Identify which cell holds the provided text, then report its [X, Y] central coordinate. 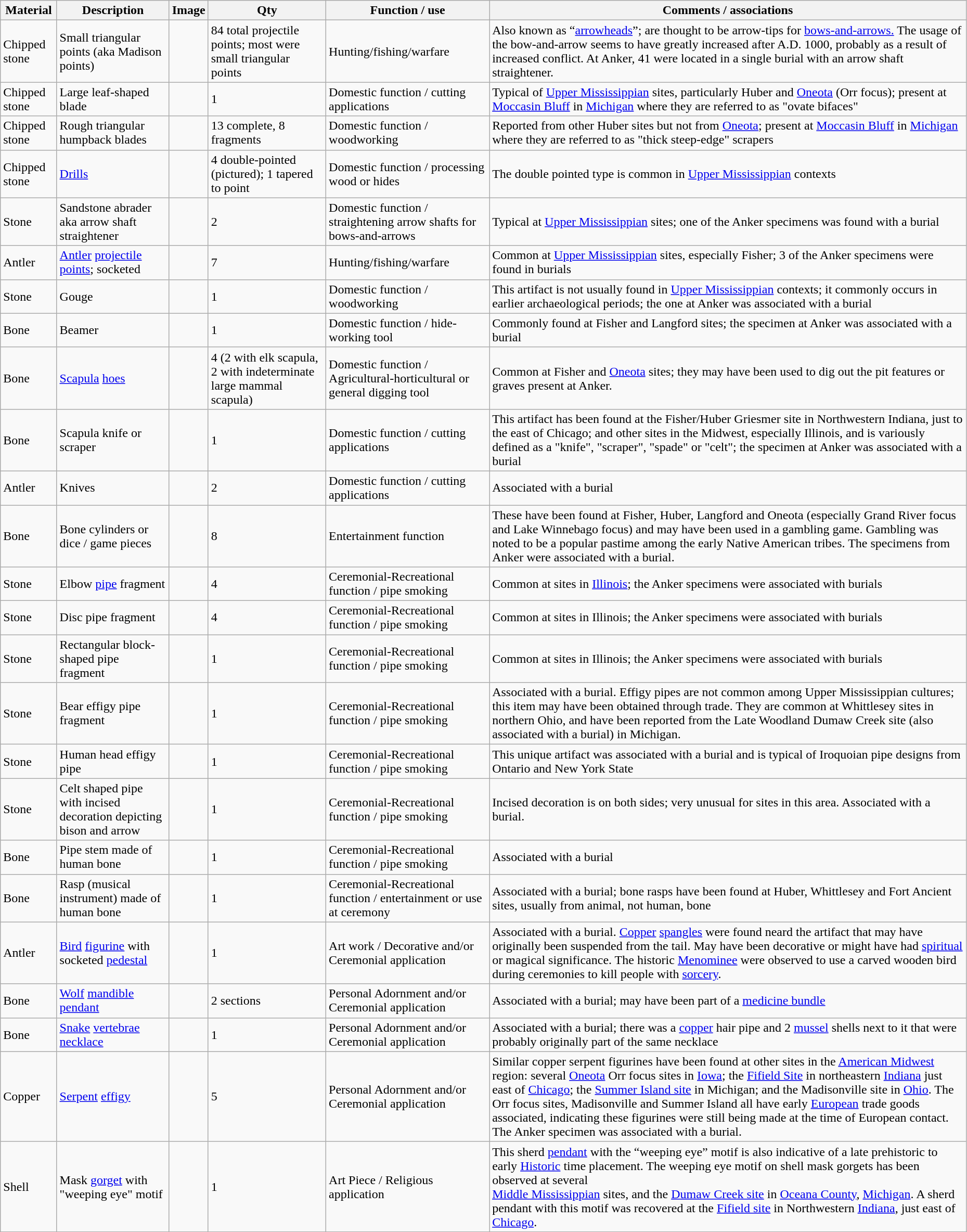
Art work / Decorative and/or Ceremonial application [408, 953]
Celt shaped pipe with incised decoration depicting bison and arrow [113, 810]
13 complete, 8 fragments [267, 133]
Beamer [113, 330]
Antler projectile points; socketed [113, 262]
Small triangular points (aka Madison points) [113, 51]
4 double-pointed (pictured); 1 tapered to point [267, 174]
Wolf mandible pendant [113, 1001]
Domestic function / hide-working tool [408, 330]
Rectangular block-shaped pipe fragment [113, 659]
Common at Upper Mississippian sites, especially Fisher; 3 of the Anker specimens were found in burials [728, 262]
Reported from other Huber sites but not from Oneota; present at Moccasin Bluff in Michigan where they are referred to as "thick steep-edge" scrapers [728, 133]
Incised decoration is on both sides; very unusual for sites in this area. Associated with a burial. [728, 810]
Snake vertebrae necklace [113, 1034]
8 [267, 536]
Knives [113, 488]
Common at Fisher and Oneota sites; they may have been used to dig out the pit features or graves present at Anker. [728, 378]
Scapula hoes [113, 378]
Entertainment function [408, 536]
Domestic function / Agricultural-horticultural or general digging tool [408, 378]
Typical at Upper Mississippian sites; one of the Anker specimens was found with a burial [728, 222]
Rough triangular humpback blades [113, 133]
Elbow pipe fragment [113, 584]
5 [267, 1097]
7 [267, 262]
Sandstone abrader aka arrow shaft straightener [113, 222]
Material [29, 10]
Image [188, 10]
Domestic function / straightening arrow shafts for bows-and-arrows [408, 222]
Copper [29, 1097]
Mask gorget with "weeping eye" motif [113, 1186]
Drills [113, 174]
Bone cylinders or dice / game pieces [113, 536]
Qty [267, 10]
Associated with a burial; may have been part of a medicine bundle [728, 1001]
Commonly found at Fisher and Langford sites; the specimen at Anker was associated with a burial [728, 330]
84 total projectile points; most were small triangular points [267, 51]
Shell [29, 1186]
Rasp (musical instrument) made of human bone [113, 898]
Associated with a burial; bone rasps have been found at Huber, Whittlesey and Fort Ancient sites, usually from animal, not human, bone [728, 898]
Disc pipe fragment [113, 618]
Associated with a burial; there was a copper hair pipe and 2 mussel shells next to it that were probably originally part of the same necklace [728, 1034]
The double pointed type is common in Upper Mississippian contexts [728, 174]
Domestic function / processing wood or hides [408, 174]
Scapula knife or scraper [113, 440]
Human head effigy pipe [113, 762]
Comments / associations [728, 10]
4 (2 with elk scapula, 2 with indeterminate large mammal scapula) [267, 378]
Function / use [408, 10]
Bird figurine with socketed pedestal [113, 953]
Art Piece / Religious application [408, 1186]
This unique artifact was associated with a burial and is typical of Iroquoian pipe designs from Ontario and New York State [728, 762]
Gouge [113, 297]
Ceremonial-Recreational function / entertainment or use at ceremony [408, 898]
Description [113, 10]
2 sections [267, 1001]
Serpent effigy [113, 1097]
Bear effigy pipe fragment [113, 714]
Large leaf-shaped blade [113, 99]
Pipe stem made of human bone [113, 857]
